Scan for the cell matching the given text and deliver its (x, y) coordinate at center. 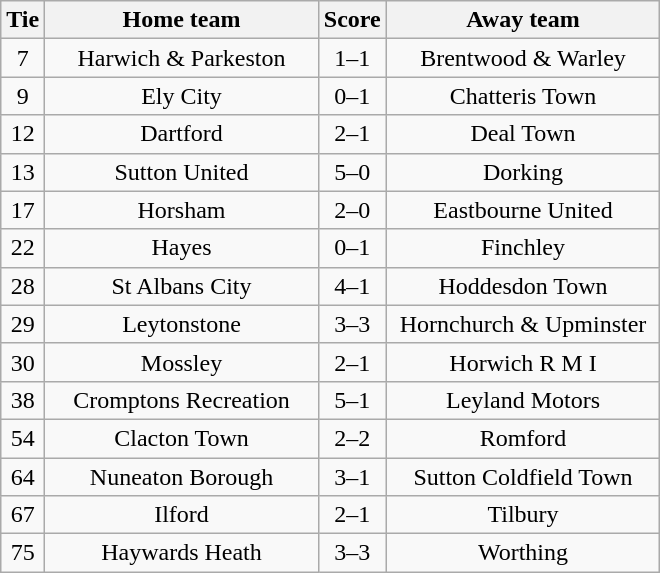
Sutton Coldfield Town (523, 477)
Ely City (182, 96)
Sutton United (182, 172)
Worthing (523, 553)
29 (23, 324)
Mossley (182, 362)
Cromptons Recreation (182, 400)
Hornchurch & Upminster (523, 324)
28 (23, 286)
Deal Town (523, 134)
30 (23, 362)
Dorking (523, 172)
Horwich R M I (523, 362)
Romford (523, 438)
Chatteris Town (523, 96)
Harwich & Parkeston (182, 58)
54 (23, 438)
St Albans City (182, 286)
Away team (523, 20)
12 (23, 134)
67 (23, 515)
7 (23, 58)
Leyland Motors (523, 400)
3–1 (352, 477)
13 (23, 172)
22 (23, 248)
Dartford (182, 134)
Hayes (182, 248)
Eastbourne United (523, 210)
Brentwood & Warley (523, 58)
Clacton Town (182, 438)
Tilbury (523, 515)
Ilford (182, 515)
38 (23, 400)
Horsham (182, 210)
9 (23, 96)
2–0 (352, 210)
75 (23, 553)
Home team (182, 20)
Tie (23, 20)
17 (23, 210)
4–1 (352, 286)
Haywards Heath (182, 553)
Hoddesdon Town (523, 286)
Nuneaton Borough (182, 477)
1–1 (352, 58)
64 (23, 477)
5–0 (352, 172)
Leytonstone (182, 324)
Finchley (523, 248)
2–2 (352, 438)
Score (352, 20)
5–1 (352, 400)
